Determine the (X, Y) coordinate at the center of the cell enclosing the given text.  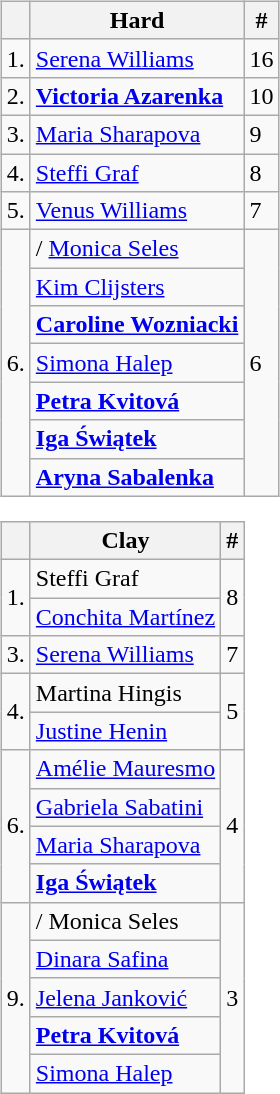
9 (262, 134)
10 (262, 96)
Aryna Sabalenka (137, 477)
Gabriela Sabatini (125, 807)
Hard (137, 20)
Victoria Azarenka (137, 96)
16 (262, 58)
Dinara Safina (125, 959)
Amélie Mauresmo (125, 769)
Justine Henin (125, 731)
Venus Williams (137, 211)
9. (16, 997)
3 (232, 997)
5 (232, 712)
Clay (125, 541)
5. (16, 211)
4 (232, 826)
6 (262, 363)
Caroline Wozniacki (137, 325)
Kim Clijsters (137, 287)
Conchita Martínez (125, 617)
2. (16, 96)
Martina Hingis (125, 693)
Jelena Janković (125, 997)
